Detect which cell encompasses the target text, then output its (X, Y) center coordinate. 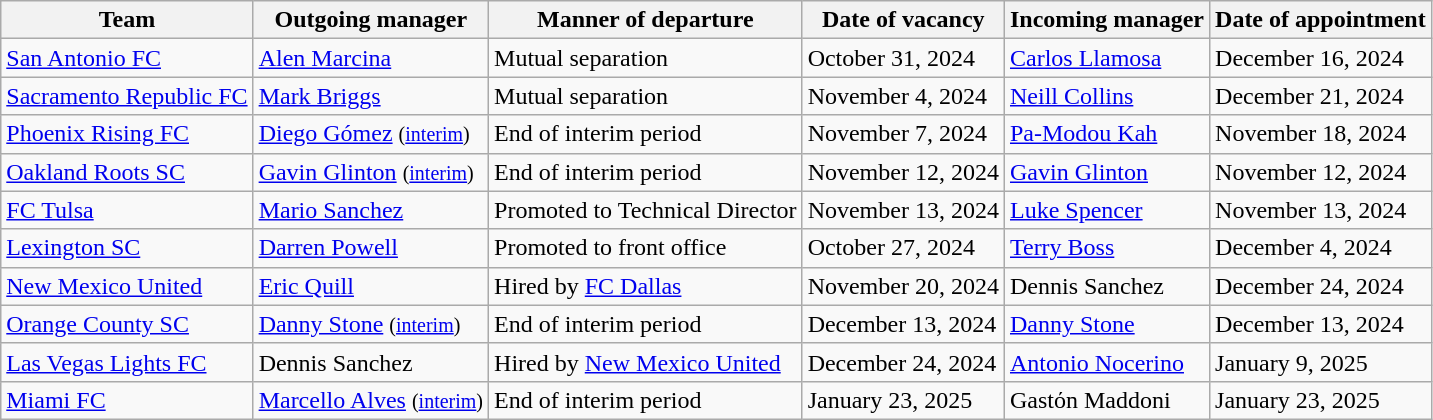
December 21, 2024 (1321, 96)
Orange County SC (127, 324)
October 31, 2024 (903, 58)
Lexington SC (127, 248)
Diego Gómez (interim) (370, 134)
Miami FC (127, 400)
Carlos Llamosa (1106, 58)
Date of vacancy (903, 20)
Eric Quill (370, 286)
Date of appointment (1321, 20)
Darren Powell (370, 248)
Marcello Alves (interim) (370, 400)
Promoted to Technical Director (646, 210)
Mark Briggs (370, 96)
Terry Boss (1106, 248)
New Mexico United (127, 286)
Mario Sanchez (370, 210)
FC Tulsa (127, 210)
Antonio Nocerino (1106, 362)
Gastόn Maddoni (1106, 400)
Outgoing manager (370, 20)
November 20, 2024 (903, 286)
November 4, 2024 (903, 96)
Danny Stone (1106, 324)
November 7, 2024 (903, 134)
Sacramento Republic FC (127, 96)
Oakland Roots SC (127, 172)
Las Vegas Lights FC (127, 362)
Hired by New Mexico United (646, 362)
November 18, 2024 (1321, 134)
Incoming manager (1106, 20)
December 16, 2024 (1321, 58)
Luke Spencer (1106, 210)
Promoted to front office (646, 248)
Gavin Glinton (1106, 172)
Alen Marcina (370, 58)
Manner of departure (646, 20)
December 4, 2024 (1321, 248)
Danny Stone (interim) (370, 324)
October 27, 2024 (903, 248)
January 9, 2025 (1321, 362)
San Antonio FC (127, 58)
Gavin Glinton (interim) (370, 172)
Phoenix Rising FC (127, 134)
Neill Collins (1106, 96)
Pa-Modou Kah (1106, 134)
Team (127, 20)
Hired by FC Dallas (646, 286)
